Pinpoint the cell where the given text exists, returning its [x, y] midpoint coordinate. 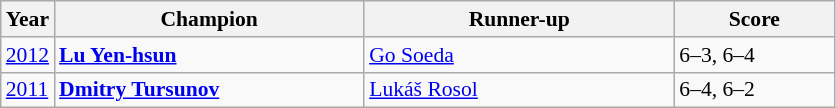
Champion [209, 19]
Score [754, 19]
2011 [28, 90]
Dmitry Tursunov [209, 90]
6–3, 6–4 [754, 55]
Go Soeda [519, 55]
Lu Yen-hsun [209, 55]
Year [28, 19]
Runner-up [519, 19]
Lukáš Rosol [519, 90]
6–4, 6–2 [754, 90]
2012 [28, 55]
